Determine the [X, Y] coordinate at the center of the cell enclosing the given text.  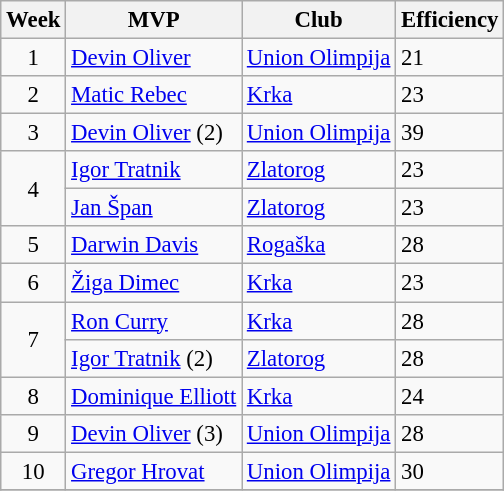
9 [34, 433]
Žiga Dimec [154, 283]
Devin Oliver (2) [154, 133]
6 [34, 283]
Devin Oliver [154, 58]
10 [34, 471]
4 [34, 188]
7 [34, 340]
30 [450, 471]
Dominique Elliott [154, 396]
Matic Rebec [154, 95]
39 [450, 133]
Club [319, 20]
Week [34, 20]
21 [450, 58]
Rogaška [319, 245]
MVP [154, 20]
3 [34, 133]
24 [450, 396]
2 [34, 95]
5 [34, 245]
Devin Oliver (3) [154, 433]
Gregor Hrovat [154, 471]
Igor Tratnik [154, 170]
Ron Curry [154, 321]
8 [34, 396]
1 [34, 58]
Darwin Davis [154, 245]
Jan Špan [154, 208]
Efficiency [450, 20]
Igor Tratnik (2) [154, 358]
